Capture the cell that displays the provided text and extract its [x, y] central coordinate. 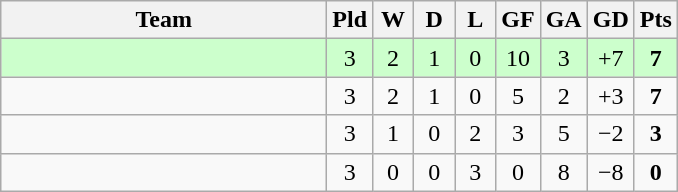
−2 [610, 134]
+3 [610, 96]
Pld [350, 20]
10 [518, 58]
+7 [610, 58]
GA [564, 20]
8 [564, 172]
Pts [656, 20]
W [394, 20]
D [434, 20]
−8 [610, 172]
GD [610, 20]
Team [164, 20]
L [476, 20]
GF [518, 20]
